Provide the [x, y] coordinate of the cell's center where the given text is located.  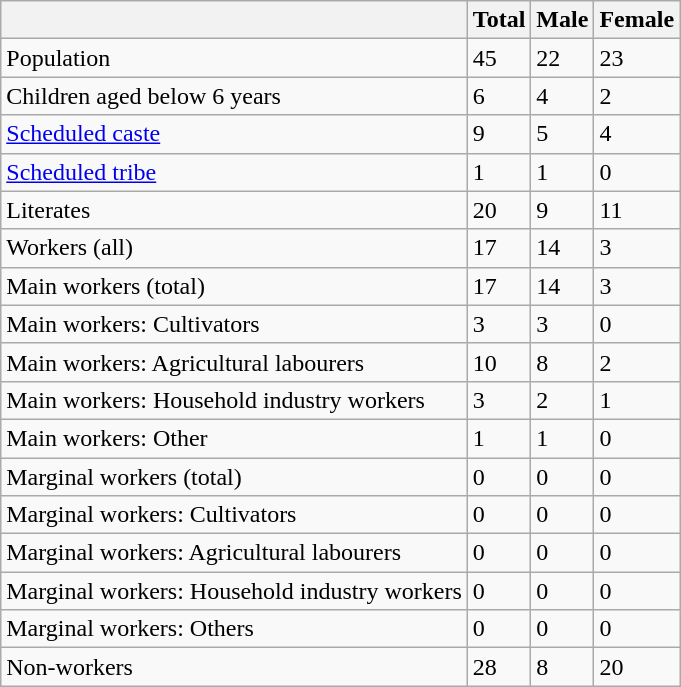
10 [499, 362]
Main workers: Agricultural labourers [234, 362]
Main workers: Cultivators [234, 324]
Population [234, 58]
Total [499, 20]
23 [637, 58]
28 [499, 667]
Non-workers [234, 667]
Main workers: Household industry workers [234, 400]
Female [637, 20]
11 [637, 210]
Marginal workers: Others [234, 629]
Marginal workers: Cultivators [234, 515]
22 [562, 58]
Children aged below 6 years [234, 96]
Marginal workers: Agricultural labourers [234, 553]
Main workers (total) [234, 286]
Male [562, 20]
Literates [234, 210]
Main workers: Other [234, 438]
6 [499, 96]
5 [562, 134]
Marginal workers (total) [234, 477]
Workers (all) [234, 248]
Marginal workers: Household industry workers [234, 591]
Scheduled caste [234, 134]
45 [499, 58]
Scheduled tribe [234, 172]
